Pinpoint the cell where the given text exists, returning its (x, y) midpoint coordinate. 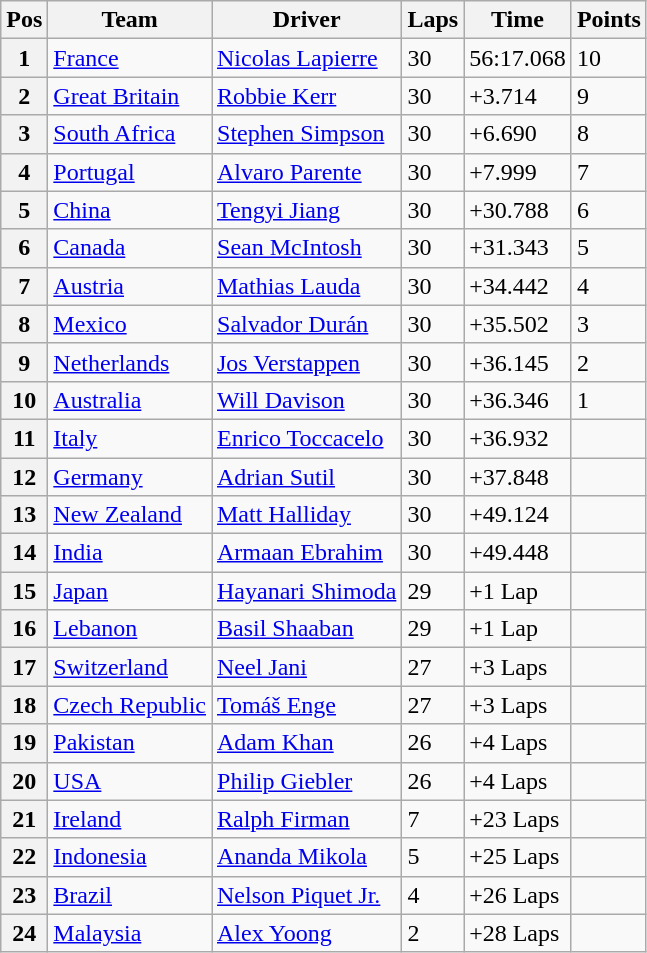
Switzerland (130, 667)
Matt Halliday (307, 515)
+35.502 (518, 324)
Points (608, 20)
+28 Laps (518, 933)
Will Davison (307, 400)
Pos (24, 20)
+25 Laps (518, 857)
Ananda Mikola (307, 857)
Philip Giebler (307, 781)
Malaysia (130, 933)
Canada (130, 248)
Alvaro Parente (307, 172)
56:17.068 (518, 58)
Ralph Firman (307, 819)
Enrico Toccacelo (307, 438)
Salvador Durán (307, 324)
Brazil (130, 895)
Armaan Ebrahim (307, 553)
Driver (307, 20)
Tomáš Enge (307, 705)
Tengyi Jiang (307, 210)
12 (24, 477)
Mexico (130, 324)
Hayanari Shimoda (307, 591)
14 (24, 553)
Stephen Simpson (307, 134)
Portugal (130, 172)
Basil Shaaban (307, 629)
Indonesia (130, 857)
Australia (130, 400)
+34.442 (518, 286)
Team (130, 20)
+36.346 (518, 400)
+31.343 (518, 248)
Jos Verstappen (307, 362)
Austria (130, 286)
+7.999 (518, 172)
Adam Khan (307, 743)
+30.788 (518, 210)
20 (24, 781)
Pakistan (130, 743)
Alex Yoong (307, 933)
Neel Jani (307, 667)
+36.145 (518, 362)
Ireland (130, 819)
Germany (130, 477)
21 (24, 819)
Adrian Sutil (307, 477)
16 (24, 629)
Nicolas Lapierre (307, 58)
Netherlands (130, 362)
13 (24, 515)
+26 Laps (518, 895)
France (130, 58)
23 (24, 895)
Lebanon (130, 629)
Nelson Piquet Jr. (307, 895)
Sean McIntosh (307, 248)
+23 Laps (518, 819)
15 (24, 591)
Great Britain (130, 96)
Robbie Kerr (307, 96)
+49.448 (518, 553)
17 (24, 667)
Laps (433, 20)
+37.848 (518, 477)
22 (24, 857)
Time (518, 20)
+36.932 (518, 438)
South Africa (130, 134)
24 (24, 933)
+3.714 (518, 96)
+49.124 (518, 515)
18 (24, 705)
Italy (130, 438)
Japan (130, 591)
Mathias Lauda (307, 286)
New Zealand (130, 515)
USA (130, 781)
China (130, 210)
Czech Republic (130, 705)
India (130, 553)
19 (24, 743)
11 (24, 438)
+6.690 (518, 134)
